Detect which cell encompasses the target text, then output its (X, Y) center coordinate. 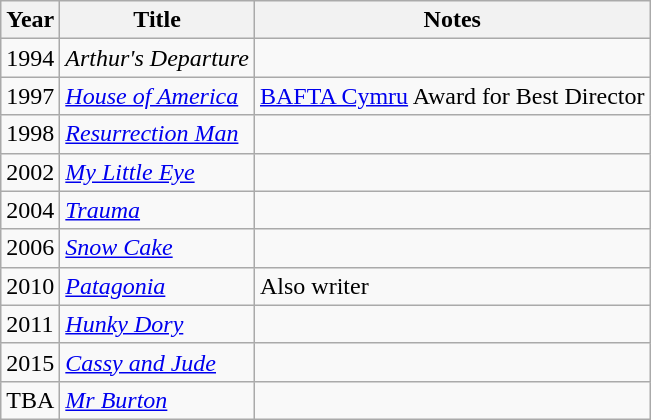
Arthur's Departure (158, 58)
1997 (30, 96)
2006 (30, 248)
Cassy and Jude (158, 362)
1998 (30, 134)
2010 (30, 286)
Title (158, 20)
Resurrection Man (158, 134)
Patagonia (158, 286)
House of America (158, 96)
2015 (30, 362)
Mr Burton (158, 400)
BAFTA Cymru Award for Best Director (452, 96)
Notes (452, 20)
2004 (30, 210)
Hunky Dory (158, 324)
Year (30, 20)
Trauma (158, 210)
My Little Eye (158, 172)
2002 (30, 172)
2011 (30, 324)
1994 (30, 58)
TBA (30, 400)
Snow Cake (158, 248)
Also writer (452, 286)
